Find where the given text appears and provide that cell's center as (X, Y) coordinate. 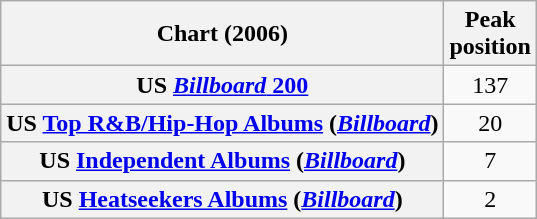
US Heatseekers Albums (Billboard) (222, 199)
7 (490, 161)
US Top R&B/Hip-Hop Albums (Billboard) (222, 123)
US Billboard 200 (222, 85)
137 (490, 85)
Peakposition (490, 34)
20 (490, 123)
Chart (2006) (222, 34)
2 (490, 199)
US Independent Albums (Billboard) (222, 161)
